Output the [X, Y] coordinate of the center of the cell containing the given text.  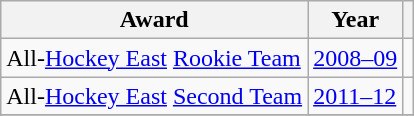
2011–12 [356, 96]
2008–09 [356, 58]
All-Hockey East Second Team [154, 96]
Year [356, 20]
Award [154, 20]
All-Hockey East Rookie Team [154, 58]
